Capture the cell that displays the provided text and extract its [X, Y] central coordinate. 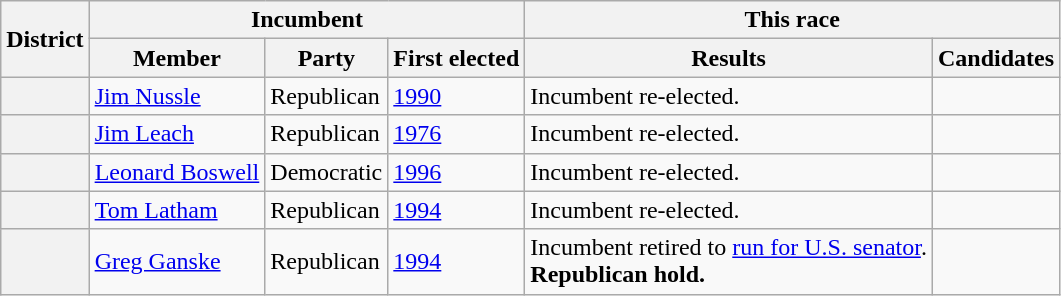
Incumbent retired to run for U.S. senator.Republican hold. [729, 262]
Tom Latham [177, 210]
Greg Ganske [177, 262]
This race [792, 20]
Democratic [326, 172]
Jim Leach [177, 134]
Leonard Boswell [177, 172]
District [45, 39]
Member [177, 58]
Incumbent [307, 20]
Jim Nussle [177, 96]
Candidates [996, 58]
Party [326, 58]
1976 [456, 134]
First elected [456, 58]
Results [729, 58]
1996 [456, 172]
1990 [456, 96]
